Identify which cell holds the provided text, then report its (x, y) central coordinate. 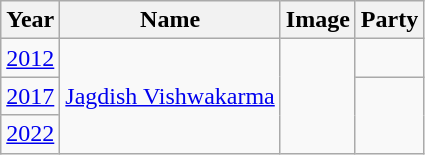
Name (170, 20)
2022 (30, 134)
2012 (30, 58)
2017 (30, 96)
Image (318, 20)
Year (30, 20)
Jagdish Vishwakarma (170, 96)
Party (389, 20)
